Pinpoint the cell where the given text exists, returning its [X, Y] midpoint coordinate. 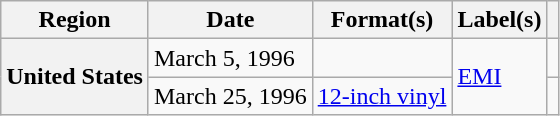
Label(s) [500, 20]
Region [75, 20]
March 5, 1996 [230, 58]
United States [75, 77]
Format(s) [382, 20]
Date [230, 20]
12-inch vinyl [382, 96]
EMI [500, 77]
March 25, 1996 [230, 96]
